Detect which cell encompasses the target text, then output its [x, y] center coordinate. 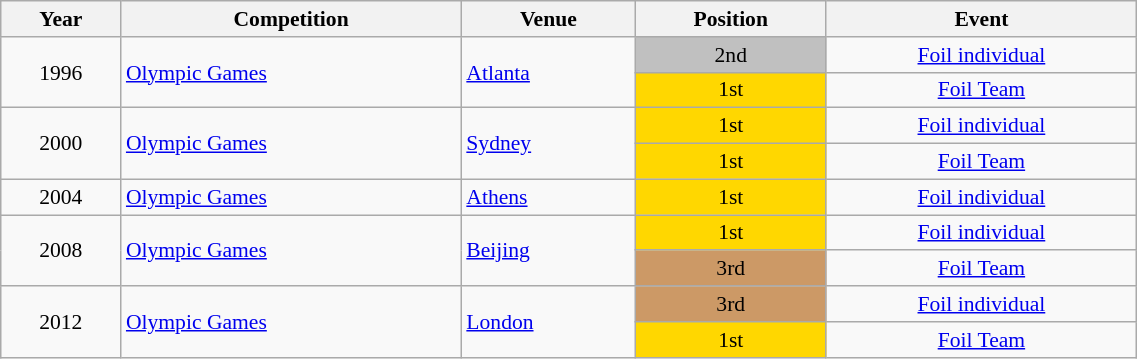
2004 [61, 197]
2000 [61, 144]
Position [731, 19]
Atlanta [548, 72]
Beijing [548, 250]
Competition [291, 19]
Event [982, 19]
2008 [61, 250]
Athens [548, 197]
Sydney [548, 144]
Venue [548, 19]
1996 [61, 72]
London [548, 322]
2012 [61, 322]
Year [61, 19]
2nd [731, 55]
